Scan for the cell matching the given text and deliver its [X, Y] coordinate at center. 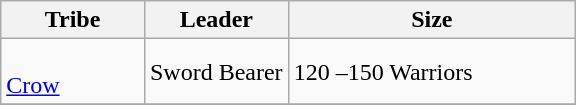
Crow [73, 72]
Tribe [73, 20]
Sword Bearer [216, 72]
Leader [216, 20]
Size [432, 20]
120 –150 Warriors [432, 72]
